Find where the given text appears and provide that cell's center as (x, y) coordinate. 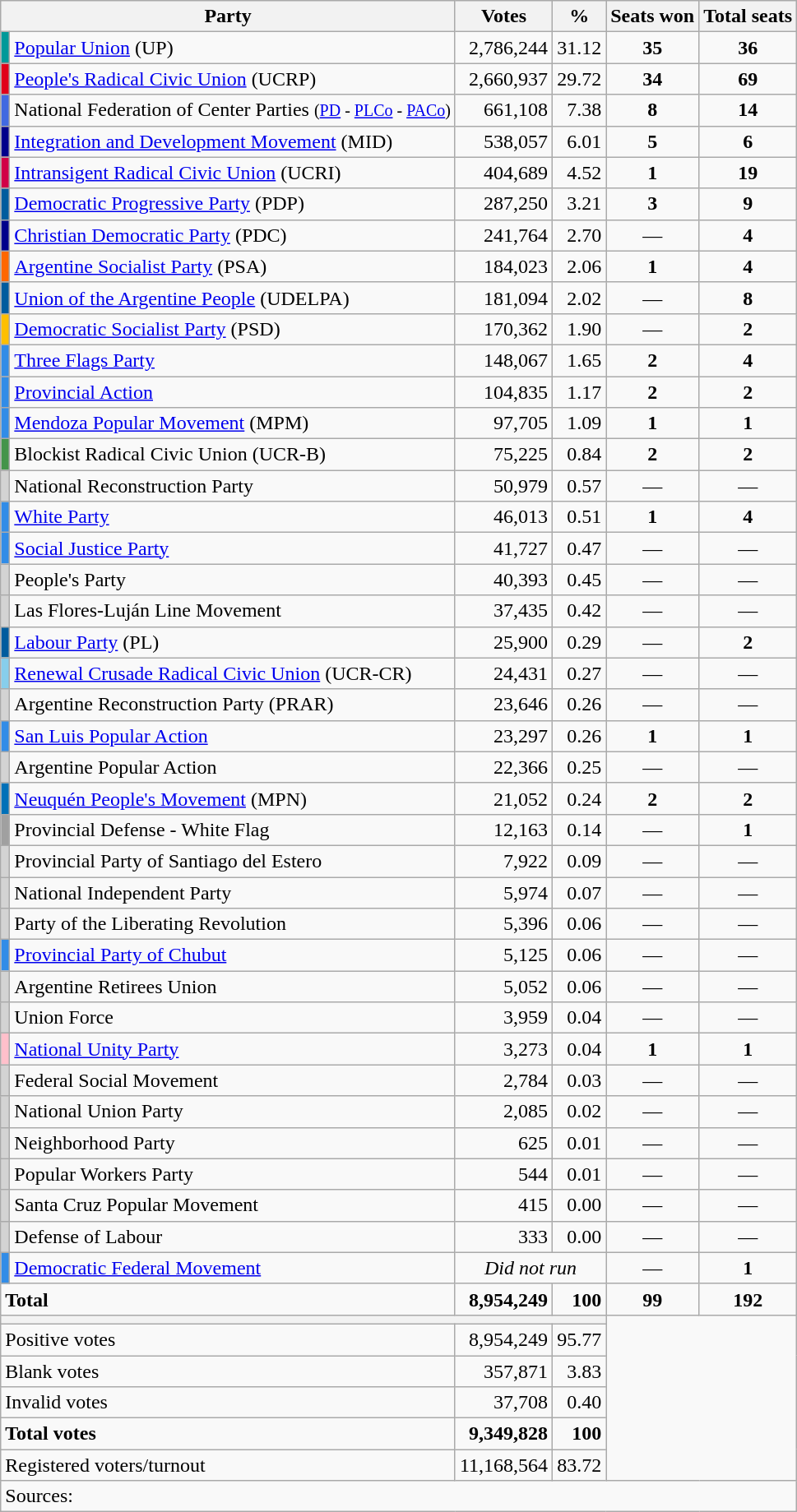
National Independent Party (233, 892)
Sources: (399, 1496)
Party of the Liberating Revolution (233, 924)
Votes (503, 16)
19 (748, 173)
24,431 (503, 673)
Invalid votes (229, 1403)
2,085 (503, 1112)
Seats won (653, 16)
12,163 (503, 830)
Blockist Radical Civic Union (UCR-B) (233, 455)
2.06 (579, 266)
Argentine Retirees Union (233, 987)
404,689 (503, 173)
31.12 (579, 48)
Popular Workers Party (233, 1174)
544 (503, 1174)
3 (653, 204)
661,108 (503, 110)
0.40 (579, 1403)
Democratic Progressive Party (PDP) (233, 204)
0.42 (579, 611)
Did not run (530, 1268)
Argentine Reconstruction Party (PRAR) (233, 705)
Intransigent Radical Civic Union (UCRI) (233, 173)
415 (503, 1205)
Union Force (233, 1018)
0.27 (579, 673)
5,125 (503, 955)
7,922 (503, 861)
333 (503, 1237)
5,052 (503, 987)
Federal Social Movement (233, 1080)
69 (748, 79)
6 (748, 141)
Neighborhood Party (233, 1143)
0.45 (579, 580)
29.72 (579, 79)
Argentine Socialist Party (PSA) (233, 266)
2.70 (579, 235)
21,052 (503, 798)
170,362 (503, 329)
0.09 (579, 861)
0.29 (579, 642)
6.01 (579, 141)
46,013 (503, 517)
9 (748, 204)
2,784 (503, 1080)
7.38 (579, 110)
Positive votes (229, 1339)
95.77 (579, 1339)
50,979 (503, 486)
Las Flores-Luján Line Movement (233, 611)
25,900 (503, 642)
538,057 (503, 141)
99 (653, 1299)
Democratic Federal Movement (233, 1268)
14 (748, 110)
% (579, 16)
0.03 (579, 1080)
2,786,244 (503, 48)
Labour Party (PL) (233, 642)
40,393 (503, 580)
National Reconstruction Party (233, 486)
625 (503, 1143)
Provincial Party of Santiago del Estero (233, 861)
104,835 (503, 392)
Popular Union (UP) (233, 48)
White Party (233, 517)
0.57 (579, 486)
0.51 (579, 517)
1.09 (579, 423)
181,094 (503, 298)
22,366 (503, 767)
5,396 (503, 924)
0.02 (579, 1112)
357,871 (503, 1371)
National Union Party (233, 1112)
3,273 (503, 1049)
241,764 (503, 235)
Total seats (748, 16)
Total (229, 1299)
Blank votes (229, 1371)
Registered voters/turnout (229, 1465)
1.65 (579, 360)
37,708 (503, 1403)
23,297 (503, 736)
184,023 (503, 266)
Argentine Popular Action (233, 767)
2.02 (579, 298)
Christian Democratic Party (PDC) (233, 235)
Provincial Defense - White Flag (233, 830)
Party (229, 16)
0.25 (579, 767)
1.90 (579, 329)
5,974 (503, 892)
0.84 (579, 455)
0.14 (579, 830)
San Luis Popular Action (233, 736)
Renewal Crusade Radical Civic Union (UCR-CR) (233, 673)
34 (653, 79)
0.47 (579, 548)
National Unity Party (233, 1049)
Provincial Action (233, 392)
Democratic Socialist Party (PSD) (233, 329)
Neuquén People's Movement (MPN) (233, 798)
287,250 (503, 204)
75,225 (503, 455)
83.72 (579, 1465)
2,660,937 (503, 79)
Defense of Labour (233, 1237)
5 (653, 141)
People's Radical Civic Union (UCRP) (233, 79)
0.24 (579, 798)
192 (748, 1299)
Three Flags Party (233, 360)
35 (653, 48)
National Federation of Center Parties (PD - PLCo - PACo) (233, 110)
Integration and Development Movement (MID) (233, 141)
37,435 (503, 611)
11,168,564 (503, 1465)
41,727 (503, 548)
Mendoza Popular Movement (MPM) (233, 423)
Union of the Argentine People (UDELPA) (233, 298)
0.07 (579, 892)
23,646 (503, 705)
4.52 (579, 173)
148,067 (503, 360)
People's Party (233, 580)
3.83 (579, 1371)
3.21 (579, 204)
97,705 (503, 423)
9,349,828 (503, 1434)
Santa Cruz Popular Movement (233, 1205)
Social Justice Party (233, 548)
Provincial Party of Chubut (233, 955)
Total votes (229, 1434)
3,959 (503, 1018)
36 (748, 48)
1.17 (579, 392)
